Identify which cell holds the provided text, then report its [X, Y] central coordinate. 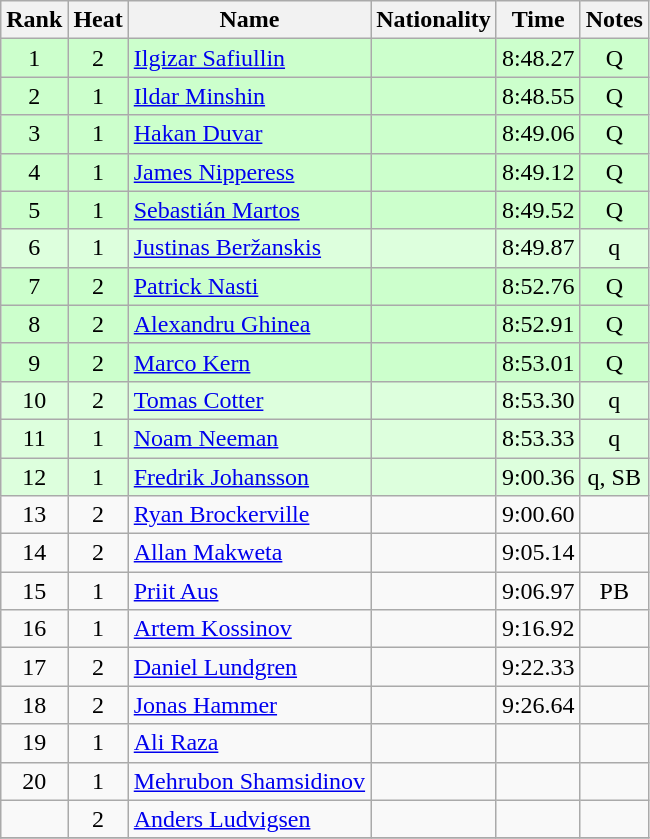
18 [34, 705]
Notes [614, 20]
Noam Neeman [249, 438]
8:49.87 [538, 248]
Sebastián Martos [249, 210]
8:49.52 [538, 210]
9:22.33 [538, 667]
9:05.14 [538, 553]
17 [34, 667]
Artem Kossinov [249, 629]
Patrick Nasti [249, 286]
Fredrik Johansson [249, 477]
8 [34, 324]
4 [34, 172]
6 [34, 248]
10 [34, 400]
16 [34, 629]
Justinas Beržanskis [249, 248]
Alexandru Ghinea [249, 324]
7 [34, 286]
8:53.33 [538, 438]
Ali Raza [249, 743]
8:52.76 [538, 286]
8:53.01 [538, 362]
9:00.60 [538, 515]
Hakan Duvar [249, 134]
9:16.92 [538, 629]
Jonas Hammer [249, 705]
Anders Ludvigsen [249, 819]
8:49.12 [538, 172]
15 [34, 591]
8:53.30 [538, 400]
14 [34, 553]
13 [34, 515]
9:06.97 [538, 591]
12 [34, 477]
Ilgizar Safiullin [249, 58]
20 [34, 781]
3 [34, 134]
Time [538, 20]
19 [34, 743]
Rank [34, 20]
9:26.64 [538, 705]
q, SB [614, 477]
James Nipperess [249, 172]
8:49.06 [538, 134]
9:00.36 [538, 477]
PB [614, 591]
Ildar Minshin [249, 96]
Marco Kern [249, 362]
9 [34, 362]
Heat [98, 20]
5 [34, 210]
Allan Makweta [249, 553]
Ryan Brockerville [249, 515]
11 [34, 438]
8:48.55 [538, 96]
8:52.91 [538, 324]
Nationality [434, 20]
Tomas Cotter [249, 400]
Name [249, 20]
Daniel Lundgren [249, 667]
Mehrubon Shamsidinov [249, 781]
8:48.27 [538, 58]
Priit Aus [249, 591]
